Return the [X, Y] coordinate for the center point of the cell that contains the specified text.  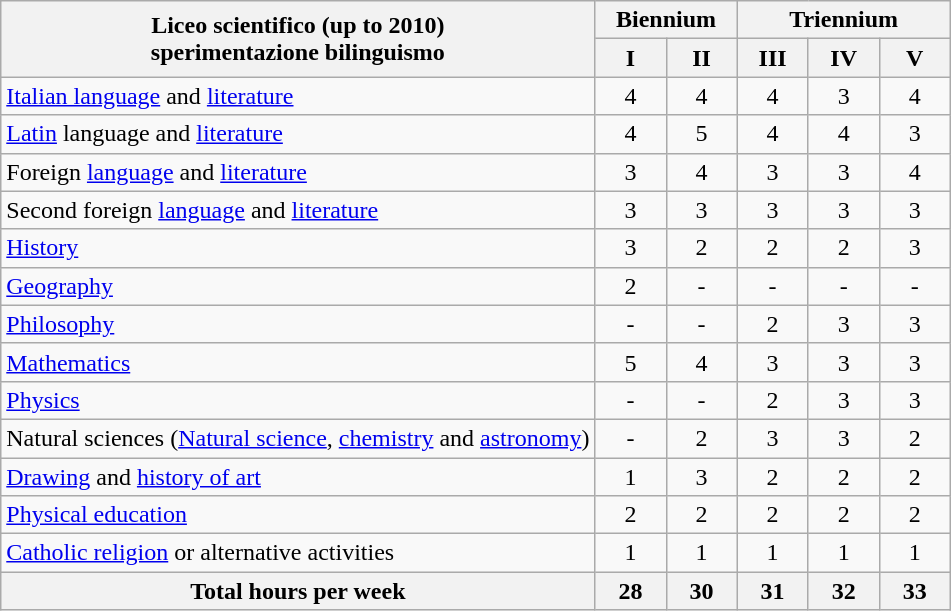
Philosophy [298, 324]
Drawing and history of art [298, 477]
Physics [298, 400]
Italian language and literature [298, 96]
V [914, 58]
Liceo scientifico (up to 2010)sperimentazione bilinguismo [298, 39]
Natural sciences (Natural science, chemistry and astronomy) [298, 438]
I [630, 58]
33 [914, 591]
III [772, 58]
32 [844, 591]
Physical education [298, 515]
Biennium [666, 20]
Catholic religion or alternative activities [298, 553]
IV [844, 58]
Triennium [844, 20]
History [298, 248]
31 [772, 591]
Total hours per week [298, 591]
Geography [298, 286]
30 [702, 591]
Foreign language and literature [298, 172]
II [702, 58]
Latin language and literature [298, 134]
28 [630, 591]
Mathematics [298, 362]
Second foreign language and literature [298, 210]
